Provide the (x, y) coordinate of the cell's center where the given text is located.  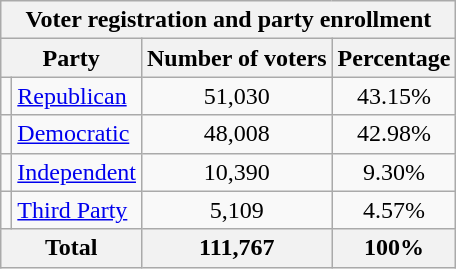
Voter registration and party enrollment (228, 20)
48,008 (236, 134)
111,767 (236, 248)
Party (72, 58)
Democratic (77, 134)
Independent (77, 172)
Percentage (394, 58)
9.30% (394, 172)
51,030 (236, 96)
43.15% (394, 96)
5,109 (236, 210)
Third Party (77, 210)
Total (72, 248)
10,390 (236, 172)
42.98% (394, 134)
Number of voters (236, 58)
Republican (77, 96)
100% (394, 248)
4.57% (394, 210)
